Provide the (x, y) coordinate of the cell's center where the given text is located.  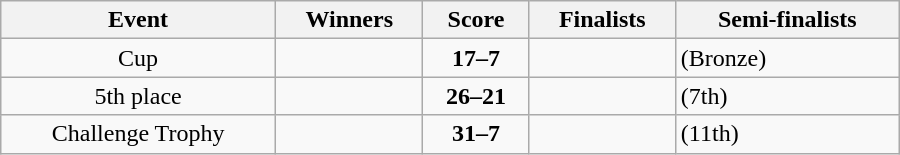
Winners (348, 20)
5th place (138, 96)
Semi-finalists (787, 20)
(7th) (787, 96)
Event (138, 20)
Cup (138, 58)
17–7 (476, 58)
Finalists (602, 20)
(Bronze) (787, 58)
31–7 (476, 134)
26–21 (476, 96)
(11th) (787, 134)
Challenge Trophy (138, 134)
Score (476, 20)
